Identify which cell holds the provided text, then report its [x, y] central coordinate. 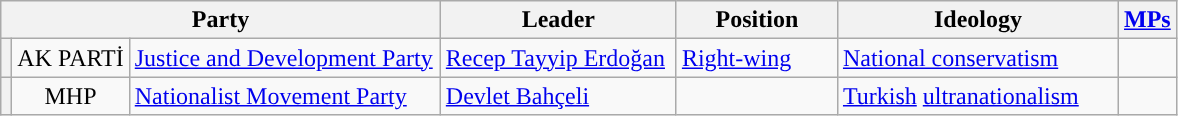
Justice and Development Party [284, 58]
Right-wing [756, 58]
Party [221, 20]
Turkish ultranationalism [978, 96]
Devlet Bahçeli [558, 96]
MPs [1147, 20]
MHP [70, 96]
Position [756, 20]
National conservatism [978, 58]
AK PARTİ [70, 58]
Leader [558, 20]
Recep Tayyip Erdoğan [558, 58]
Ideology [978, 20]
Nationalist Movement Party [284, 96]
